Output the (x, y) coordinate of the center of the cell containing the given text.  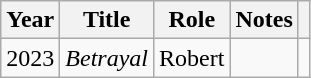
Role (192, 20)
Year (30, 20)
Notes (264, 20)
Robert (192, 58)
Title (107, 20)
2023 (30, 58)
Betrayal (107, 58)
